Find where the given text appears and provide that cell's center as (X, Y) coordinate. 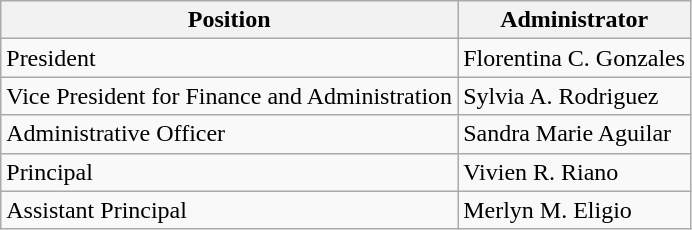
Sylvia A. Rodriguez (574, 96)
President (230, 58)
Florentina C. Gonzales (574, 58)
Vice President for Finance and Administration (230, 96)
Administrator (574, 20)
Vivien R. Riano (574, 172)
Administrative Officer (230, 134)
Sandra Marie Aguilar (574, 134)
Merlyn M. Eligio (574, 210)
Principal (230, 172)
Assistant Principal (230, 210)
Position (230, 20)
